Return the [x, y] coordinate for the center point of the cell that contains the specified text.  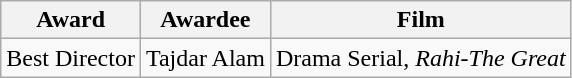
Best Director [71, 58]
Awardee [205, 20]
Film [420, 20]
Drama Serial, Rahi-The Great [420, 58]
Award [71, 20]
Tajdar Alam [205, 58]
